Pinpoint the cell where the given text exists, returning its (X, Y) midpoint coordinate. 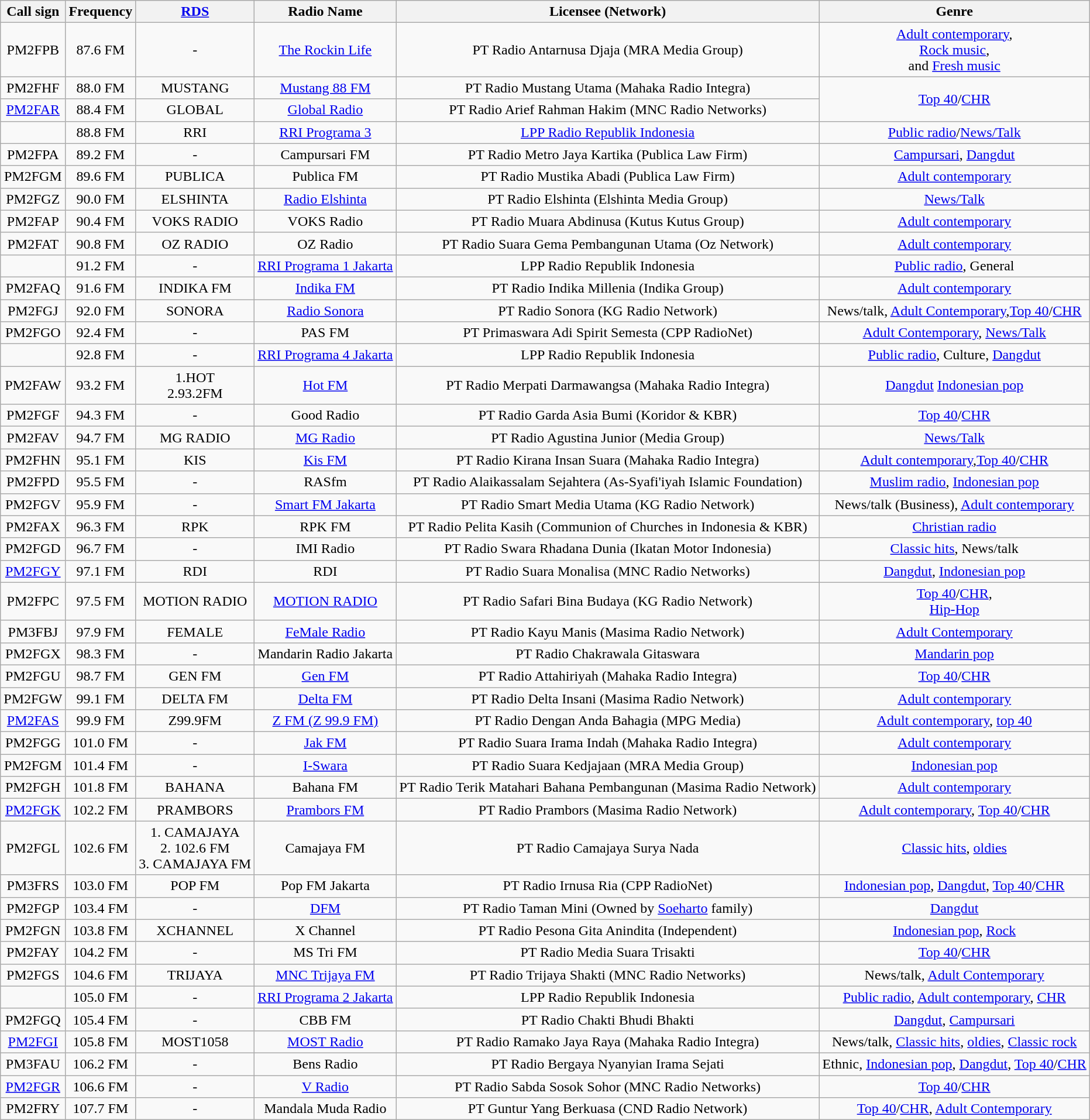
PT Radio Indika Millenia (Indika Group) (607, 288)
Hot FM (325, 385)
PT Radio Agustina Junior (Media Group) (607, 438)
PM2FGN (33, 930)
Dangdut, Indonesian pop (954, 571)
PT Radio Irnusa Ria (CPP RadioNet) (607, 886)
87.6 FM (101, 50)
101.8 FM (101, 788)
PT Guntur Yang Berkuasa (CND Radio Network) (607, 1109)
Campursari, Dangdut (954, 154)
PT Radio Kirana Insan Suara (Mahaka Radio Integra) (607, 460)
KIS (195, 460)
97.1 FM (101, 571)
PM2FGP (33, 908)
PRAMBORS (195, 810)
MOST1058 (195, 1042)
PT Radio Pelita Kasih (Communion of Churches in Indonesia & KBR) (607, 527)
PM2FAY (33, 953)
Gen FM (325, 676)
TRIJAYA (195, 975)
MUSTANG (195, 88)
Smart FM Jakarta (325, 504)
Publica FM (325, 177)
PM2FGV (33, 504)
Radio Name (325, 12)
VOKS Radio (325, 221)
103.0 FM (101, 886)
PT Radio Swara Rhadana Dunia (Ikatan Motor Indonesia) (607, 549)
99.9 FM (101, 721)
Classic hits, oldies (954, 848)
PM3FRS (33, 886)
PM2FAS (33, 721)
Radio Sonora (325, 311)
PM3FBJ (33, 631)
PM2FGZ (33, 199)
PT Radio Sonora (KG Radio Network) (607, 311)
PM2FGI (33, 1042)
MOST Radio (325, 1042)
Dangdut (954, 908)
90.4 FM (101, 221)
PM2FGF (33, 415)
Adult contemporary,Top 40/CHR (954, 460)
News/talk, Classic hits, oldies, Classic rock (954, 1042)
Prambors FM (325, 810)
GEN FM (195, 676)
107.7 FM (101, 1109)
RASfm (325, 482)
92.0 FM (101, 311)
PM2FGJ (33, 311)
FEMALE (195, 631)
Public radio, Adult contemporary, CHR (954, 997)
OZ Radio (325, 243)
PT Radio Ramako Jaya Raya (Mahaka Radio Integra) (607, 1042)
PM2FAV (33, 438)
PT Radio Attahiriyah (Mahaka Radio Integra) (607, 676)
FeMale Radio (325, 631)
PM2FGQ (33, 1019)
PM2FAX (33, 527)
RDS (195, 12)
PT Radio Kayu Manis (Masima Radio Network) (607, 631)
98.7 FM (101, 676)
95.1 FM (101, 460)
PT Radio Elshinta (Elshinta Media Group) (607, 199)
PT Radio Bergaya Nyanyian Irama Sejati (607, 1064)
98.3 FM (101, 654)
PT Radio Suara Monalisa (MNC Radio Networks) (607, 571)
Public radio, General (954, 266)
PT Radio Antarnusa Djaja (MRA Media Group) (607, 50)
PT Primaswara Adi Spirit Semesta (CPP RadioNet) (607, 333)
90.8 FM (101, 243)
PT Radio Trijaya Shakti (MNC Radio Networks) (607, 975)
Adult Contemporary (954, 631)
PM2FPD (33, 482)
Public radio/News/Talk (954, 132)
PM2FRY (33, 1109)
The Rockin Life (325, 50)
VOKS RADIO (195, 221)
PM2FAQ (33, 288)
Call sign (33, 12)
PM2FGR (33, 1087)
Delta FM (325, 698)
PM2FHF (33, 88)
OZ RADIO (195, 243)
PM2FGW (33, 698)
Bens Radio (325, 1064)
Indika FM (325, 288)
PT Radio Arief Rahman Hakim (MNC Radio Networks) (607, 110)
PT Radio Taman Mini (Owned by Soeharto family) (607, 908)
PT Radio Mustika Abadi (Publica Law Firm) (607, 177)
106.2 FM (101, 1064)
Pop FM Jakarta (325, 886)
Top 40/CHR, Hip-Hop (954, 602)
Adult contemporary, Rock music, and Fresh music (954, 50)
PM2FAT (33, 243)
PT Radio Muara Abdinusa (Kutus Kutus Group) (607, 221)
103.4 FM (101, 908)
PT Radio Dengan Anda Bahagia (MPG Media) (607, 721)
Z99.9FM (195, 721)
PT Radio Chakrawala Gitaswara (607, 654)
88.8 FM (101, 132)
PT Radio Sabda Sosok Sohor (MNC Radio Networks) (607, 1087)
PM2FAP (33, 221)
PT Radio Smart Media Utama (KG Radio Network) (607, 504)
Camajaya FM (325, 848)
PM2FHN (33, 460)
PT Radio Chakti Bhudi Bhakti (607, 1019)
X Channel (325, 930)
GLOBAL (195, 110)
RRI Programa 4 Jakarta (325, 355)
89.6 FM (101, 177)
PT Radio Suara Kedjajaan (MRA Media Group) (607, 765)
97.5 FM (101, 602)
88.0 FM (101, 88)
92.4 FM (101, 333)
PT Radio Pesona Gita Anindita (Independent) (607, 930)
Top 40/CHR, Adult Contemporary (954, 1109)
RRI Programa 2 Jakarta (325, 997)
PM2FPB (33, 50)
99.1 FM (101, 698)
96.3 FM (101, 527)
PT Radio Suara Irama Indah (Mahaka Radio Integra) (607, 743)
101.4 FM (101, 765)
PT Radio Merpati Darmawangsa (Mahaka Radio Integra) (607, 385)
Mandarin Radio Jakarta (325, 654)
PT Radio Camajaya Surya Nada (607, 848)
102.2 FM (101, 810)
XCHANNEL (195, 930)
Radio Elshinta (325, 199)
News/talk, Adult Contemporary (954, 975)
Kis FM (325, 460)
102.6 FM (101, 848)
Global Radio (325, 110)
News/talk (Business), Adult contemporary (954, 504)
105.8 FM (101, 1042)
PT Radio Terik Matahari Bahana Pembangunan (Masima Radio Network) (607, 788)
BAHANA (195, 788)
106.6 FM (101, 1087)
Z FM (Z 99.9 FM) (325, 721)
Ethnic, Indonesian pop, Dangdut, Top 40/CHR (954, 1064)
PM2FGL (33, 848)
PT Radio Media Suara Trisakti (607, 953)
Christian radio (954, 527)
PT Radio Delta Insani (Masima Radio Network) (607, 698)
PM2FGG (33, 743)
91.6 FM (101, 288)
Indonesian pop (954, 765)
92.8 FM (101, 355)
MG RADIO (195, 438)
Licensee (Network) (607, 12)
PM2FPC (33, 602)
96.7 FM (101, 549)
PM2FGS (33, 975)
IMI Radio (325, 549)
Mandarin pop (954, 654)
RRI Programa 1 Jakarta (325, 266)
95.5 FM (101, 482)
95.9 FM (101, 504)
ELSHINTA (195, 199)
CBB FM (325, 1019)
PM2FGH (33, 788)
PT Radio Garda Asia Bumi (Koridor & KBR) (607, 415)
PM2FGK (33, 810)
PT Radio Prambors (Masima Radio Network) (607, 810)
Frequency (101, 12)
PT Radio Metro Jaya Kartika (Publica Law Firm) (607, 154)
Indonesian pop, Rock (954, 930)
RPK FM (325, 527)
Classic hits, News/talk (954, 549)
Indonesian pop, Dangdut, Top 40/CHR (954, 886)
Genre (954, 12)
RPK (195, 527)
PT Radio Alaikassalam Sejahtera (As-Syafi'iyah Islamic Foundation) (607, 482)
PM2FGU (33, 676)
90.0 FM (101, 199)
105.0 FM (101, 997)
101.0 FM (101, 743)
DELTA FM (195, 698)
RRI (195, 132)
94.3 FM (101, 415)
104.6 FM (101, 975)
PT Radio Safari Bina Budaya (KG Radio Network) (607, 602)
PAS FM (325, 333)
PM2FAW (33, 385)
103.8 FM (101, 930)
Dangdut Indonesian pop (954, 385)
Muslim radio, Indonesian pop (954, 482)
1.HOT 2.93.2FM (195, 385)
SONORA (195, 311)
Mandala Muda Radio (325, 1109)
MG Radio (325, 438)
INDIKA FM (195, 288)
Jak FM (325, 743)
PT Radio Mustang Utama (Mahaka Radio Integra) (607, 88)
Good Radio (325, 415)
Public radio, Culture, Dangdut (954, 355)
105.4 FM (101, 1019)
DFM (325, 908)
Bahana FM (325, 788)
PM2FAR (33, 110)
93.2 FM (101, 385)
Mustang 88 FM (325, 88)
97.9 FM (101, 631)
MNC Trijaya FM (325, 975)
PT Radio Suara Gema Pembangunan Utama (Oz Network) (607, 243)
Adult contemporary, top 40 (954, 721)
Dangdut, Campursari (954, 1019)
PM2FGO (33, 333)
PUBLICA (195, 177)
I-Swara (325, 765)
RRI Programa 3 (325, 132)
104.2 FM (101, 953)
News/talk, Adult Contemporary,Top 40/CHR (954, 311)
V Radio (325, 1087)
89.2 FM (101, 154)
94.7 FM (101, 438)
PM2FGD (33, 549)
91.2 FM (101, 266)
PM3FAU (33, 1064)
PM2FPA (33, 154)
88.4 FM (101, 110)
POP FM (195, 886)
1. CAMAJAYA 2. 102.6 FM 3. CAMAJAYA FM (195, 848)
MS Tri FM (325, 953)
Adult contemporary, Top 40/CHR (954, 810)
Adult Contemporary, News/Talk (954, 333)
PM2FGY (33, 571)
Campursari FM (325, 154)
PM2FGX (33, 654)
